Extract the (x, y) coordinate from the center of the cell holding the provided text.  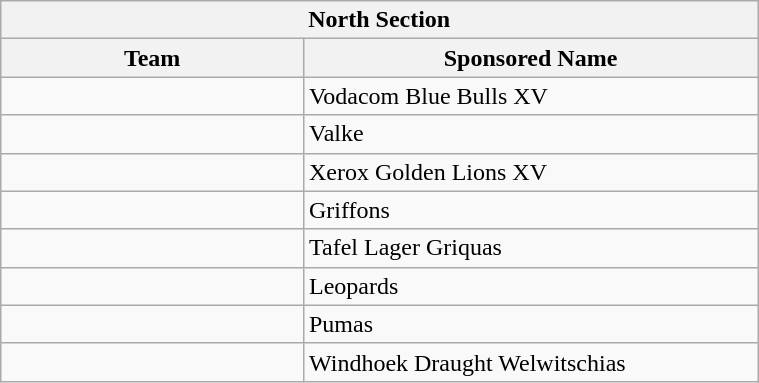
Vodacom Blue Bulls XV (530, 96)
Windhoek Draught Welwitschias (530, 362)
Tafel Lager Griquas (530, 248)
North Section (380, 20)
Team (152, 58)
Valke (530, 134)
Xerox Golden Lions XV (530, 172)
Pumas (530, 324)
Griffons (530, 210)
Sponsored Name (530, 58)
Leopards (530, 286)
